Return [X, Y] of the center of cell containing provided text 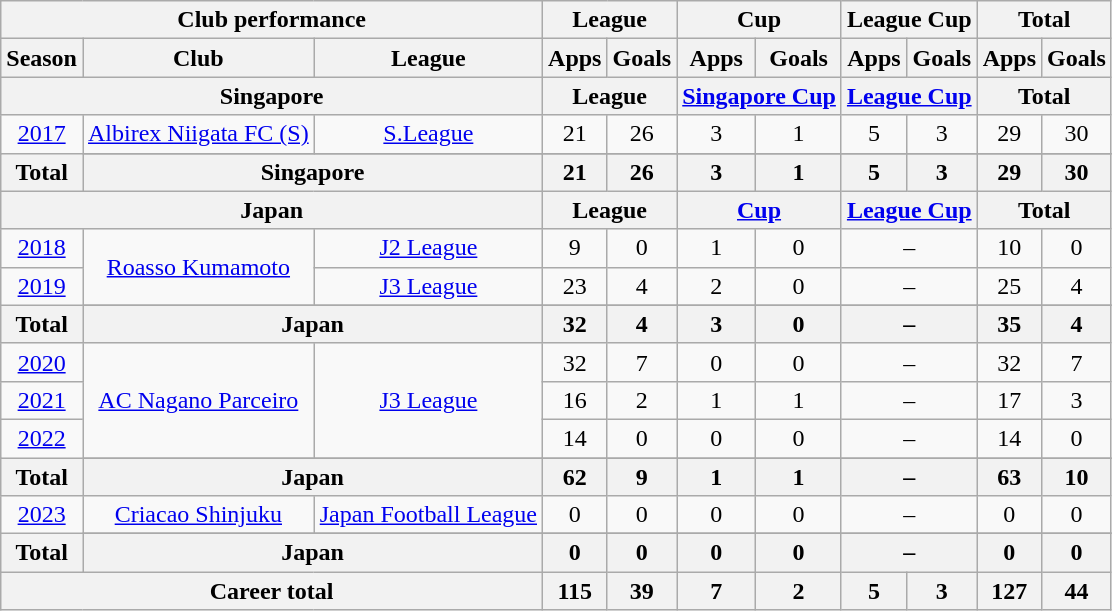
2018 [42, 248]
63 [1009, 477]
44 [1077, 591]
J2 League [428, 248]
AC Nagano Parceiro [198, 400]
25 [1009, 286]
Albirex Niigata FC (S) [198, 134]
Japan Football League [428, 515]
2022 [42, 438]
Roasso Kumamoto [198, 267]
127 [1009, 591]
Club [198, 58]
Career total [272, 591]
2020 [42, 362]
39 [642, 591]
Season [42, 58]
2023 [42, 515]
S.League [428, 134]
Singapore Cup [760, 96]
2021 [42, 400]
23 [575, 286]
62 [575, 477]
Club performance [272, 20]
17 [1009, 400]
115 [575, 591]
Criacao Shinjuku [198, 515]
2017 [42, 134]
2019 [42, 286]
16 [575, 400]
35 [1009, 324]
